Identify which cell holds the provided text, then report its (X, Y) central coordinate. 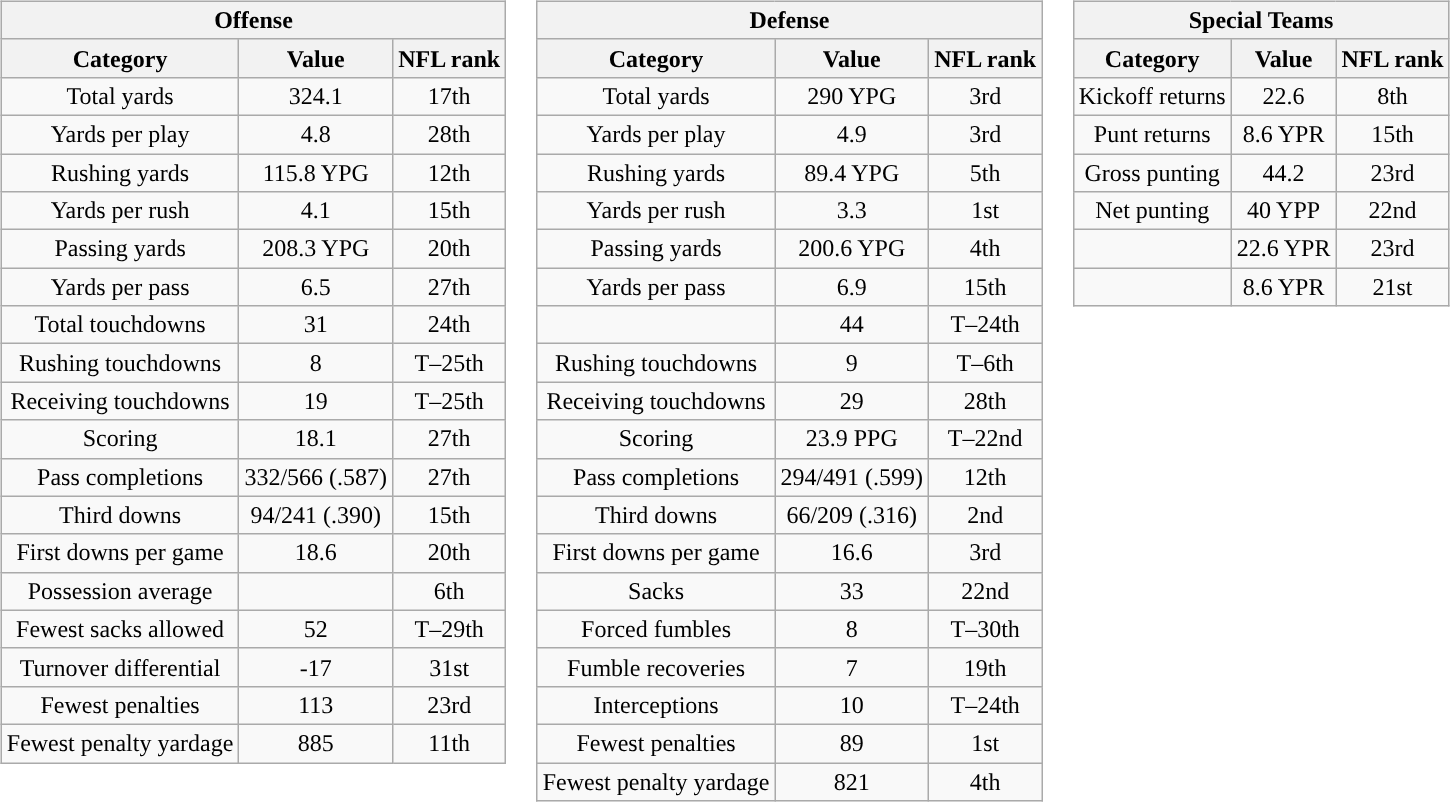
18.1 (316, 439)
T–30th (986, 629)
40 YPP (1284, 211)
9 (852, 363)
6.5 (316, 287)
200.6 YPG (852, 249)
5th (986, 173)
Offense (253, 20)
Fewest sacks allowed (120, 629)
17th (450, 96)
44 (852, 325)
290 YPG (852, 96)
52 (316, 629)
Defense (789, 20)
16.6 (852, 553)
22.6 (1284, 96)
23.9 PPG (852, 439)
Turnover differential (120, 667)
T–6th (986, 363)
115.8 YPG (316, 173)
44.2 (1284, 173)
21st (1392, 287)
332/566 (.587) (316, 477)
324.1 (316, 96)
Special Teams (1261, 20)
821 (852, 781)
113 (316, 705)
885 (316, 743)
7 (852, 667)
Total touchdowns (120, 325)
4.8 (316, 134)
294/491 (.599) (852, 477)
T–22nd (986, 439)
19th (986, 667)
Fumble recoveries (656, 667)
Gross punting (1152, 173)
Kickoff returns (1152, 96)
4.1 (316, 211)
3.3 (852, 211)
89 (852, 743)
18.6 (316, 553)
Sacks (656, 591)
6.9 (852, 287)
31 (316, 325)
11th (450, 743)
Forced fumbles (656, 629)
94/241 (.390) (316, 515)
Interceptions (656, 705)
-17 (316, 667)
Punt returns (1152, 134)
T–29th (450, 629)
4.9 (852, 134)
33 (852, 591)
Possession average (120, 591)
24th (450, 325)
22.6 YPR (1284, 249)
2nd (986, 515)
8th (1392, 96)
29 (852, 401)
89.4 YPG (852, 173)
Net punting (1152, 211)
6th (450, 591)
31st (450, 667)
19 (316, 401)
66/209 (.316) (852, 515)
10 (852, 705)
208.3 YPG (316, 249)
